Identify which cell holds the provided text, then report its (X, Y) central coordinate. 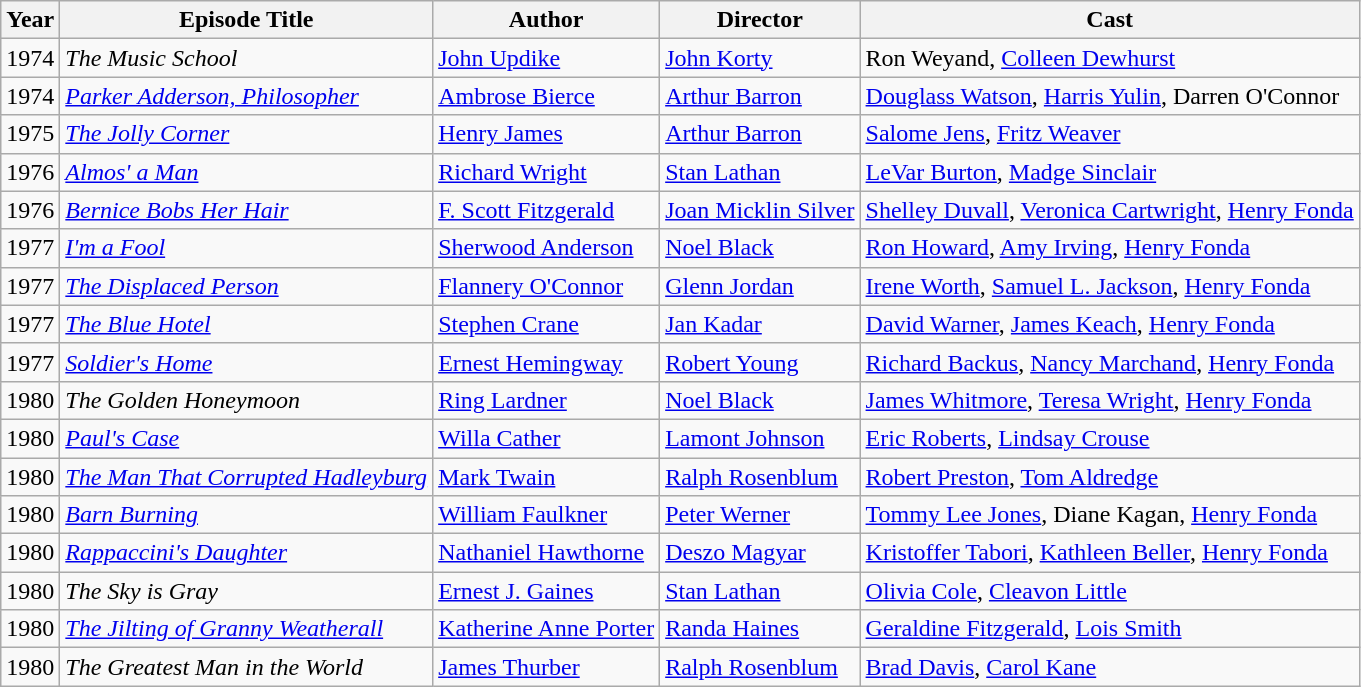
John Updike (546, 58)
Bernice Bobs Her Hair (246, 210)
Richard Wright (546, 172)
The Man That Corrupted Hadleyburg (246, 477)
John Korty (760, 58)
David Warner, James Keach, Henry Fonda (1110, 324)
Year (30, 20)
Author (546, 20)
Brad Davis, Carol Kane (1110, 667)
James Whitmore, Teresa Wright, Henry Fonda (1110, 400)
Shelley Duvall, Veronica Cartwright, Henry Fonda (1110, 210)
F. Scott Fitzgerald (546, 210)
Ernest J. Gaines (546, 591)
Katherine Anne Porter (546, 629)
Olivia Cole, Cleavon Little (1110, 591)
Episode Title (246, 20)
Rappaccini's Daughter (246, 553)
Salome Jens, Fritz Weaver (1110, 134)
Barn Burning (246, 515)
1975 (30, 134)
Glenn Jordan (760, 286)
Richard Backus, Nancy Marchand, Henry Fonda (1110, 362)
Willa Cather (546, 438)
Soldier's Home (246, 362)
Flannery O'Connor (546, 286)
William Faulkner (546, 515)
Ring Lardner (546, 400)
Douglass Watson, Harris Yulin, Darren O'Connor (1110, 96)
Ernest Hemingway (546, 362)
James Thurber (546, 667)
Robert Preston, Tom Aldredge (1110, 477)
The Greatest Man in the World (246, 667)
Parker Adderson, Philosopher (246, 96)
The Music School (246, 58)
Cast (1110, 20)
Lamont Johnson (760, 438)
Kristoffer Tabori, Kathleen Beller, Henry Fonda (1110, 553)
Robert Young (760, 362)
Stephen Crane (546, 324)
The Jilting of Granny Weatherall (246, 629)
Irene Worth, Samuel L. Jackson, Henry Fonda (1110, 286)
Ambrose Bierce (546, 96)
Randa Haines (760, 629)
Almos' a Man (246, 172)
Geraldine Fitzgerald, Lois Smith (1110, 629)
Henry James (546, 134)
Nathaniel Hawthorne (546, 553)
Joan Micklin Silver (760, 210)
Peter Werner (760, 515)
Jan Kadar (760, 324)
The Blue Hotel (246, 324)
The Displaced Person (246, 286)
I'm a Fool (246, 248)
The Golden Honeymoon (246, 400)
Tommy Lee Jones, Diane Kagan, Henry Fonda (1110, 515)
LeVar Burton, Madge Sinclair (1110, 172)
The Jolly Corner (246, 134)
Deszo Magyar (760, 553)
Mark Twain (546, 477)
Paul's Case (246, 438)
The Sky is Gray (246, 591)
Director (760, 20)
Ron Howard, Amy Irving, Henry Fonda (1110, 248)
Eric Roberts, Lindsay Crouse (1110, 438)
Ron Weyand, Colleen Dewhurst (1110, 58)
Sherwood Anderson (546, 248)
